Identify which cell holds the provided text, then report its [X, Y] central coordinate. 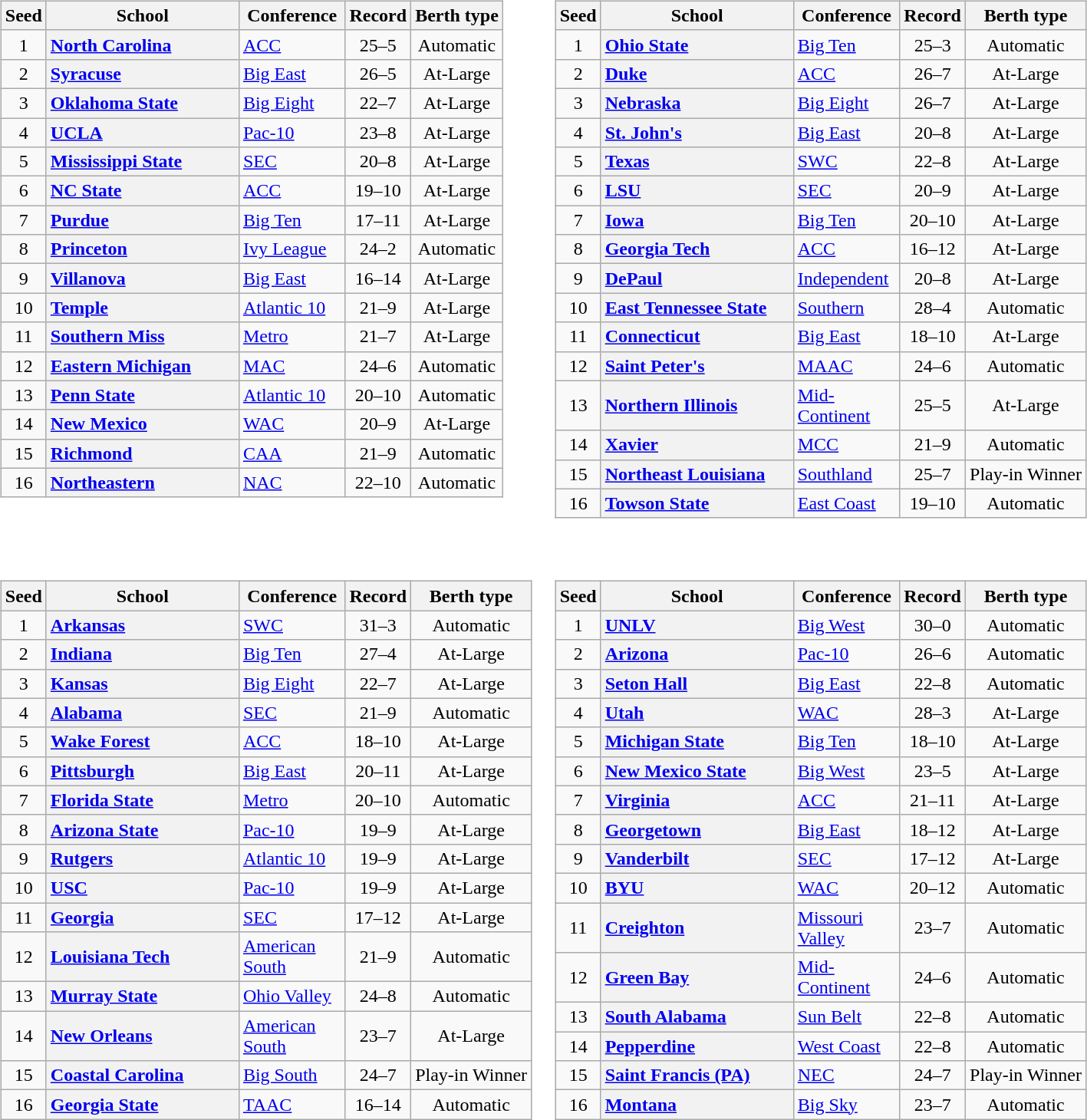
New Mexico State [697, 771]
21–7 [378, 337]
Southland [847, 474]
Southern Miss [143, 337]
Ivy League [292, 249]
Alabama [143, 713]
Ohio State [697, 44]
BYU [697, 888]
16–12 [933, 249]
Mississippi State [143, 162]
Vanderbilt [697, 858]
North Carolina [143, 44]
West Coast [847, 1046]
Princeton [143, 249]
30–0 [933, 625]
Eastern Michigan [143, 366]
Temple [143, 308]
Green Bay [697, 977]
UNLV [697, 625]
Duke [697, 74]
Northeastern [143, 483]
Ohio Valley [292, 996]
Utah [697, 713]
Oklahoma State [143, 103]
Syracuse [143, 74]
Richmond [143, 453]
TAAC [292, 1105]
Pepperdine [697, 1046]
Florida State [143, 800]
New Mexico [143, 424]
LSU [697, 191]
DePaul [697, 278]
Coastal Carolina [143, 1076]
Michigan State [697, 742]
Northern Illinois [697, 405]
Georgia Tech [697, 249]
Murray State [143, 996]
Xavier [697, 445]
25–3 [933, 44]
Connecticut [697, 337]
Pittsburgh [143, 771]
Arizona State [143, 829]
23–8 [378, 133]
26–5 [378, 74]
Iowa [697, 220]
Indiana [143, 654]
18–12 [933, 829]
Towson State [697, 503]
Purdue [143, 220]
17–11 [378, 220]
UCLA [143, 133]
South Alabama [697, 1017]
CAA [292, 453]
Southern [847, 308]
Northeast Louisiana [697, 474]
22–10 [378, 483]
Independent [847, 278]
Georgia State [143, 1105]
Georgia [143, 917]
Kansas [143, 684]
21–11 [933, 800]
23–5 [933, 771]
NAC [292, 483]
28–4 [933, 308]
Penn State [143, 395]
Seton Hall [697, 684]
Wake Forest [143, 742]
26–6 [933, 654]
NC State [143, 191]
31–3 [378, 625]
Villanova [143, 278]
New Orleans [143, 1036]
Rutgers [143, 858]
Sun Belt [847, 1017]
25–7 [933, 474]
MAAC [847, 366]
USC [143, 888]
27–4 [378, 654]
MAC [292, 366]
Saint Francis (PA) [697, 1076]
Louisiana Tech [143, 957]
20–12 [933, 888]
Arkansas [143, 625]
20–11 [378, 771]
24–2 [378, 249]
Big Sky [847, 1105]
East Tennessee State [697, 308]
St. John's [697, 133]
Montana [697, 1105]
East Coast [847, 503]
Saint Peter's [697, 366]
NEC [847, 1076]
Texas [697, 162]
Nebraska [697, 103]
Arizona [697, 654]
Creighton [697, 927]
24–8 [378, 996]
Missouri Valley [847, 927]
Big South [292, 1076]
Virginia [697, 800]
Georgetown [697, 829]
MCC [847, 445]
28–3 [933, 713]
